Identify which cell holds the provided text, then report its (x, y) central coordinate. 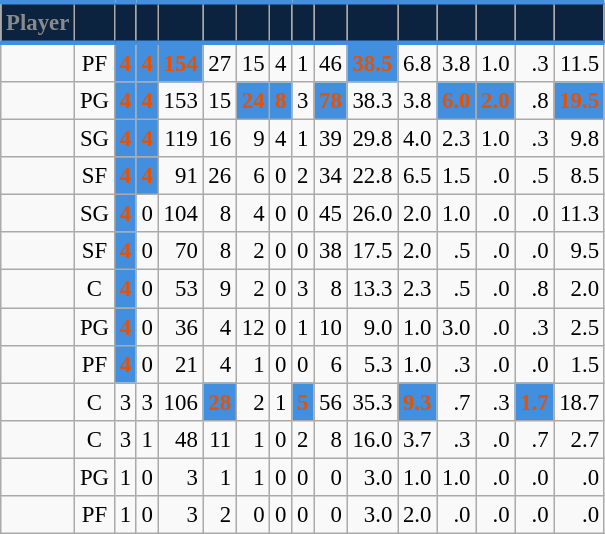
78 (330, 101)
6.0 (456, 101)
38 (330, 251)
18.7 (579, 402)
16.0 (372, 439)
3.7 (418, 439)
9.3 (418, 402)
17.5 (372, 251)
5 (303, 402)
45 (330, 214)
8.5 (579, 176)
16 (220, 139)
11.5 (579, 62)
9.8 (579, 139)
2.5 (579, 327)
56 (330, 402)
39 (330, 139)
119 (180, 139)
6.5 (418, 176)
11 (220, 439)
9.5 (579, 251)
35.3 (372, 402)
29.8 (372, 139)
38.5 (372, 62)
27 (220, 62)
11.3 (579, 214)
2.7 (579, 439)
6.8 (418, 62)
46 (330, 62)
10 (330, 327)
106 (180, 402)
21 (180, 364)
26 (220, 176)
28 (220, 402)
48 (180, 439)
70 (180, 251)
34 (330, 176)
38.3 (372, 101)
1.7 (534, 402)
53 (180, 289)
26.0 (372, 214)
24 (252, 101)
5.3 (372, 364)
154 (180, 62)
153 (180, 101)
22.8 (372, 176)
12 (252, 327)
9.0 (372, 327)
104 (180, 214)
19.5 (579, 101)
Player (38, 22)
4.0 (418, 139)
13.3 (372, 289)
36 (180, 327)
91 (180, 176)
